Return [X, Y] of the center of cell containing provided text 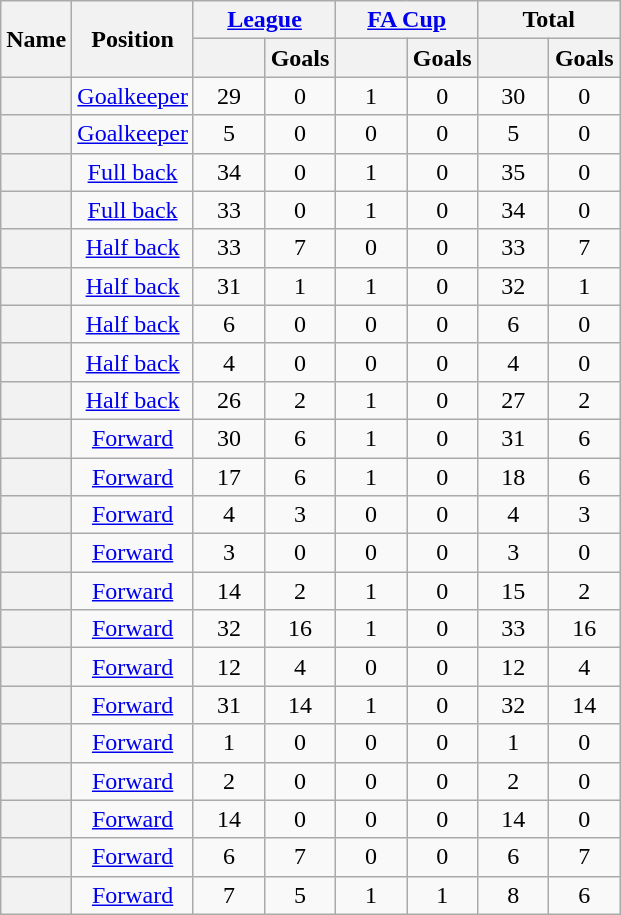
8 [514, 895]
29 [228, 96]
27 [514, 400]
League [264, 20]
Position [133, 39]
Name [36, 39]
26 [228, 400]
35 [514, 172]
15 [514, 591]
Total [549, 20]
18 [514, 477]
FA Cup [407, 20]
17 [228, 477]
